Determine the [X, Y] coordinate at the center of the cell enclosing the given text.  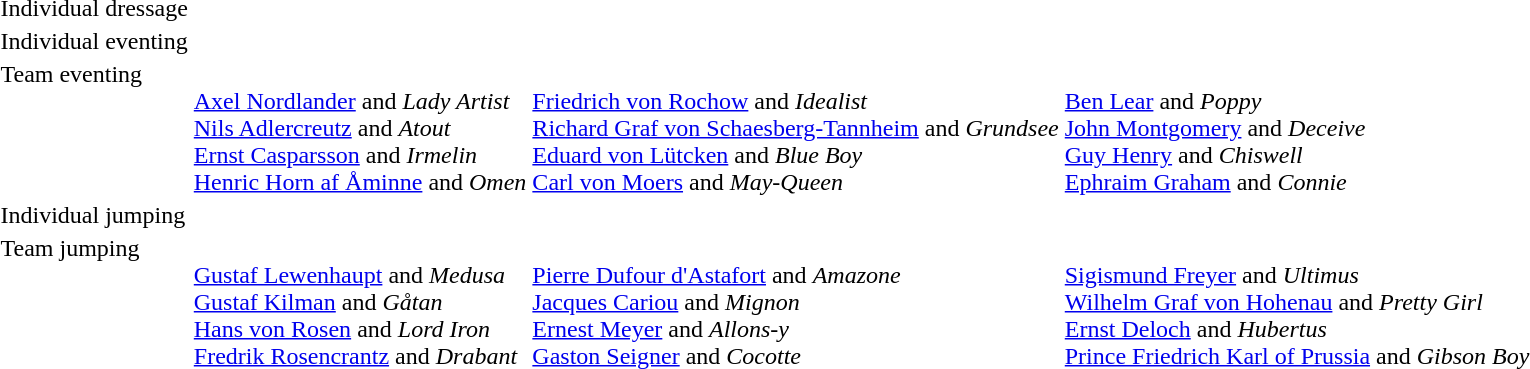
Axel Nordlander and Lady Artist Nils Adlercreutz and Atout Ernst Casparsson and Irmelin Henric Horn af Åminne and Omen [360, 128]
Friedrich von Rochow and Idealist Richard Graf von Schaesberg-Tannheim and Grundsee Eduard von Lütcken and Blue Boy Carl von Moers and May-Queen [796, 128]
